Identify which cell holds the provided text, then report its (x, y) central coordinate. 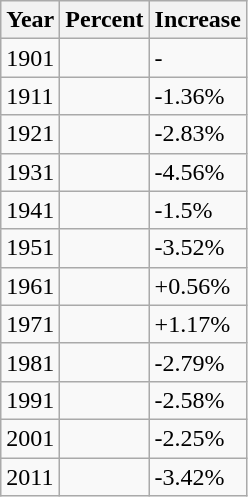
-1.5% (198, 210)
1991 (30, 400)
-2.79% (198, 362)
+1.17% (198, 324)
1901 (30, 58)
1981 (30, 362)
1951 (30, 248)
1911 (30, 96)
1931 (30, 172)
-4.56% (198, 172)
-2.58% (198, 400)
-1.36% (198, 96)
Percent (104, 20)
1961 (30, 286)
-3.42% (198, 477)
1941 (30, 210)
-2.25% (198, 438)
1971 (30, 324)
+0.56% (198, 286)
2011 (30, 477)
- (198, 58)
-3.52% (198, 248)
1921 (30, 134)
2001 (30, 438)
Increase (198, 20)
Year (30, 20)
-2.83% (198, 134)
